Scan for the cell matching the given text and deliver its (x, y) coordinate at center. 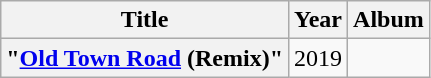
"Old Town Road (Remix)" (145, 58)
Title (145, 20)
Year (318, 20)
2019 (318, 58)
Album (389, 20)
